Locate the cell with the specified text and output its (X, Y) center coordinate. 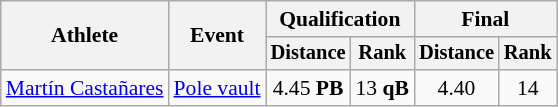
Event (218, 36)
Qualification (340, 19)
14 (528, 88)
Martín Castañares (85, 88)
4.40 (456, 88)
Athlete (85, 36)
Final (485, 19)
4.45 PB (308, 88)
13 qB (383, 88)
Pole vault (218, 88)
